Provide the [x, y] coordinate of the cell's center where the given text is located.  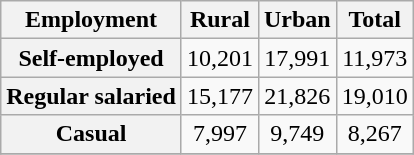
Urban [297, 20]
15,177 [220, 96]
Self-employed [92, 58]
9,749 [297, 134]
Total [374, 20]
Regular salaried [92, 96]
10,201 [220, 58]
11,973 [374, 58]
21,826 [297, 96]
Employment [92, 20]
Casual [92, 134]
19,010 [374, 96]
Rural [220, 20]
8,267 [374, 134]
17,991 [297, 58]
7,997 [220, 134]
